Provide the [X, Y] coordinate of the cell's center where the given text is located.  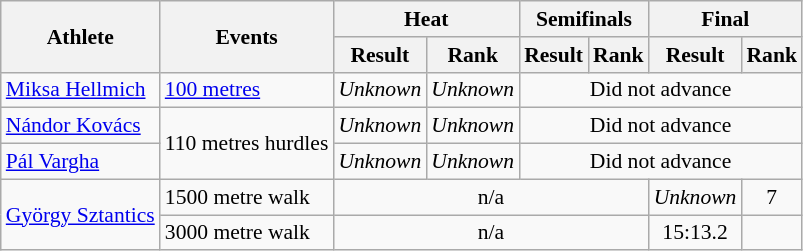
15:13.2 [696, 233]
100 metres [247, 90]
Heat [426, 19]
Athlete [80, 36]
1500 metre walk [247, 197]
Miksa Hellmich [80, 90]
György Sztantics [80, 214]
Semifinals [584, 19]
Nándor Kovács [80, 126]
Pál Vargha [80, 162]
7 [772, 197]
Events [247, 36]
110 metres hurdles [247, 144]
3000 metre walk [247, 233]
Final [726, 19]
